Determine the (X, Y) coordinate at the center of the cell enclosing the given text.  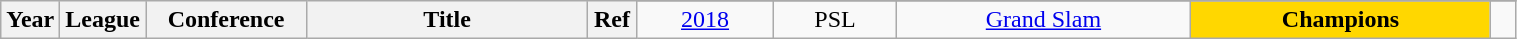
PSL (835, 20)
2018 (705, 20)
Champions (1340, 20)
Title (448, 20)
Ref (612, 20)
League (103, 20)
Year (30, 20)
Grand Slam (1044, 20)
Conference (226, 20)
